Pinpoint the cell where the given text exists, returning its (X, Y) midpoint coordinate. 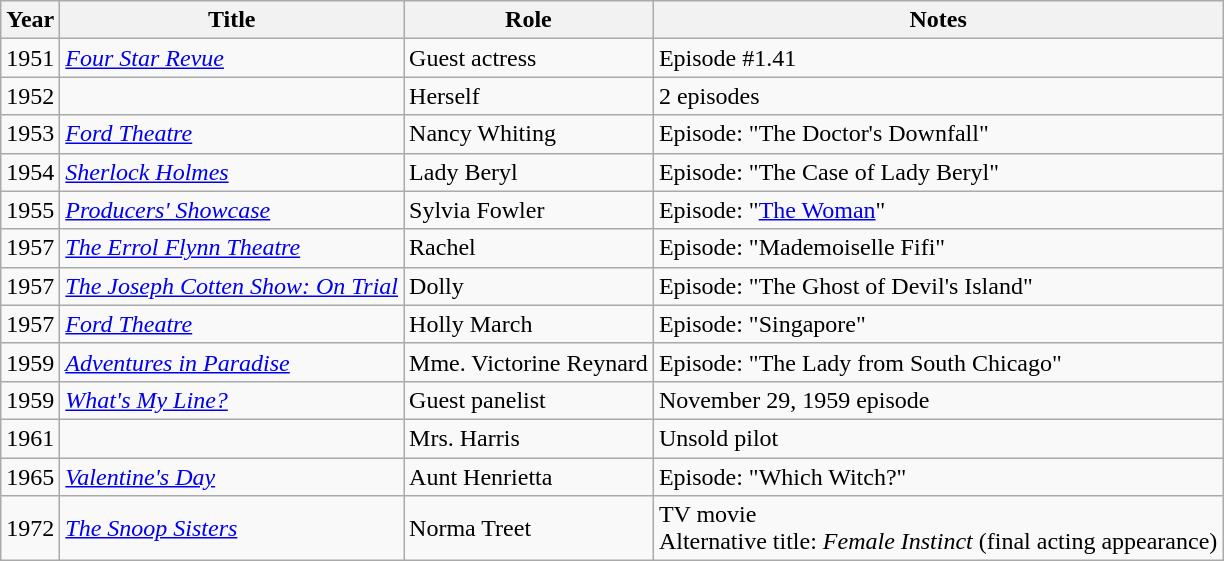
Rachel (529, 248)
Valentine's Day (232, 477)
Mrs. Harris (529, 438)
The Snoop Sisters (232, 528)
Episode: "The Ghost of Devil's Island" (938, 286)
Producers' Showcase (232, 210)
1972 (30, 528)
Episode #1.41 (938, 58)
Year (30, 20)
Guest actress (529, 58)
Sylvia Fowler (529, 210)
1952 (30, 96)
1965 (30, 477)
Episode: "Which Witch?" (938, 477)
Role (529, 20)
The Joseph Cotten Show: On Trial (232, 286)
2 episodes (938, 96)
1954 (30, 172)
Sherlock Holmes (232, 172)
Title (232, 20)
1955 (30, 210)
Unsold pilot (938, 438)
TV movieAlternative title: Female Instinct (final acting appearance) (938, 528)
Norma Treet (529, 528)
Episode: "The Doctor's Downfall" (938, 134)
The Errol Flynn Theatre (232, 248)
Adventures in Paradise (232, 362)
Episode: "Singapore" (938, 324)
November 29, 1959 episode (938, 400)
Dolly (529, 286)
Mme. Victorine Reynard (529, 362)
Aunt Henrietta (529, 477)
1951 (30, 58)
What's My Line? (232, 400)
1961 (30, 438)
Herself (529, 96)
Lady Beryl (529, 172)
Four Star Revue (232, 58)
Episode: "The Woman" (938, 210)
Episode: "The Lady from South Chicago" (938, 362)
Holly March (529, 324)
1953 (30, 134)
Notes (938, 20)
Episode: "Mademoiselle Fifi" (938, 248)
Guest panelist (529, 400)
Nancy Whiting (529, 134)
Episode: "The Case of Lady Beryl" (938, 172)
